Detect which cell encompasses the target text, then output its [X, Y] center coordinate. 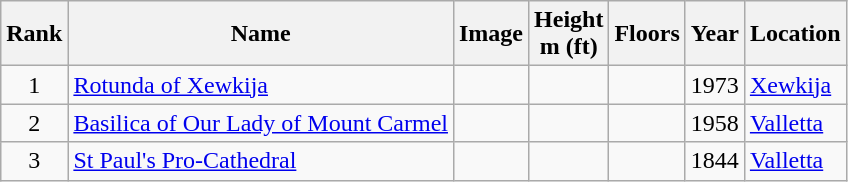
Year [714, 34]
Rotunda of Xewkija [261, 85]
St Paul's Pro-Cathedral [261, 161]
Name [261, 34]
Floors [647, 34]
1844 [714, 161]
3 [34, 161]
1958 [714, 123]
Location [795, 34]
1973 [714, 85]
1 [34, 85]
2 [34, 123]
Rank [34, 34]
Image [490, 34]
Xewkija [795, 85]
Basilica of Our Lady of Mount Carmel [261, 123]
Heightm (ft) [569, 34]
